Pinpoint the cell where the given text exists, returning its [X, Y] midpoint coordinate. 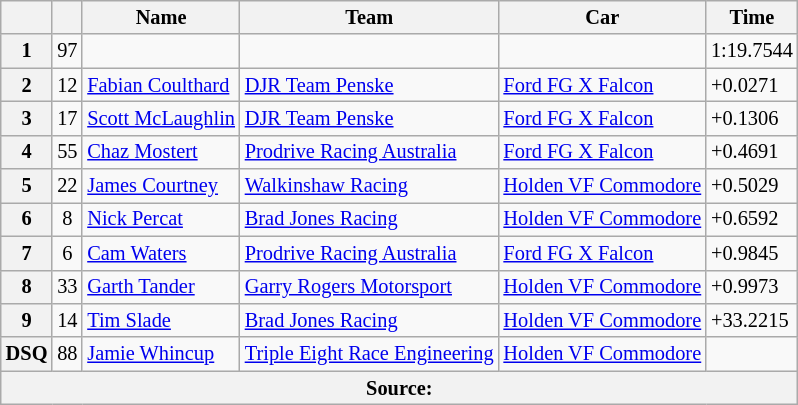
55 [67, 152]
Team [370, 17]
+0.6592 [752, 219]
9 [27, 320]
+0.0271 [752, 85]
Tim Slade [160, 320]
88 [67, 354]
Fabian Coulthard [160, 85]
1 [27, 51]
+0.5029 [752, 186]
17 [67, 118]
Source: [400, 388]
+0.4691 [752, 152]
7 [27, 253]
Triple Eight Race Engineering [370, 354]
33 [67, 287]
Cam Waters [160, 253]
3 [27, 118]
4 [27, 152]
Nick Percat [160, 219]
22 [67, 186]
Time [752, 17]
97 [67, 51]
+0.9973 [752, 287]
DSQ [27, 354]
5 [27, 186]
14 [67, 320]
Garry Rogers Motorsport [370, 287]
Scott McLaughlin [160, 118]
Car [603, 17]
+0.9845 [752, 253]
+33.2215 [752, 320]
Walkinshaw Racing [370, 186]
2 [27, 85]
Name [160, 17]
Jamie Whincup [160, 354]
Chaz Mostert [160, 152]
James Courtney [160, 186]
12 [67, 85]
+0.1306 [752, 118]
Garth Tander [160, 287]
1:19.7544 [752, 51]
